Search for the cell housing the specified text and yield its [x, y] center coordinate. 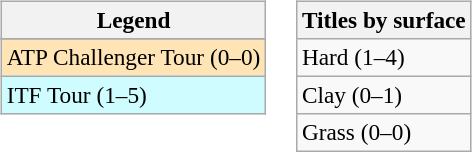
ITF Tour (1–5) [133, 95]
ATP Challenger Tour (0–0) [133, 57]
Hard (1–4) [384, 57]
Titles by surface [384, 20]
Clay (0–1) [384, 95]
Legend [133, 20]
Grass (0–0) [384, 133]
